Locate the cell with the specified text and output its [x, y] center coordinate. 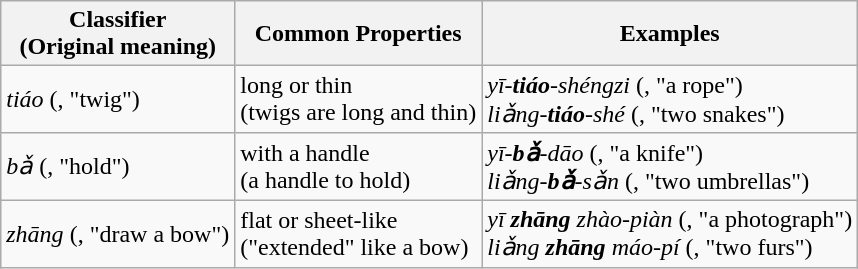
bǎ (, "hold") [118, 166]
Common Properties [358, 34]
yī-tiáo-shéngzi (, "a rope")liǎng-tiáo-shé (, "two snakes") [670, 100]
yī-bǎ-dāo (, "a knife")liǎng-bǎ-sǎn (, "two umbrellas") [670, 166]
tiáo (, "twig") [118, 100]
yī zhāng zhào-piàn (, "a photograph")liǎng zhāng máo-pí (, "two furs") [670, 234]
flat or sheet-like("extended" like a bow) [358, 234]
Examples [670, 34]
long or thin(twigs are long and thin) [358, 100]
zhāng (, "draw a bow") [118, 234]
Classifier(Original meaning) [118, 34]
with a handle(a handle to hold) [358, 166]
